Capture the cell that displays the provided text and extract its [x, y] central coordinate. 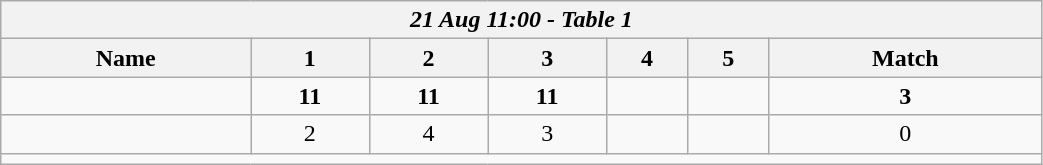
0 [906, 134]
Name [126, 58]
Match [906, 58]
5 [728, 58]
21 Aug 11:00 - Table 1 [522, 20]
1 [310, 58]
